Return the [X, Y] coordinate for the center point of the cell that contains the specified text.  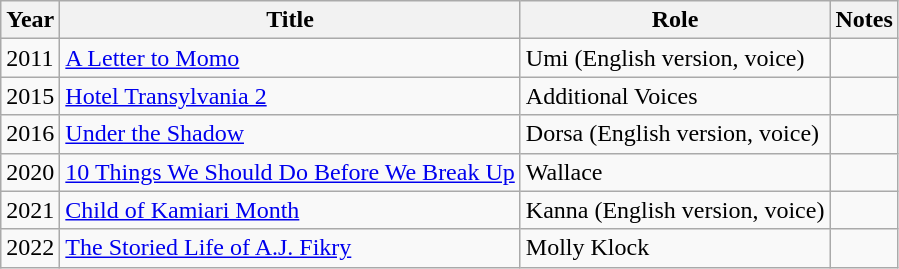
Umi (English version, voice) [675, 58]
Child of Kamiari Month [290, 210]
The Storied Life of A.J. Fikry [290, 248]
Role [675, 20]
2020 [30, 172]
2011 [30, 58]
Notes [864, 20]
Title [290, 20]
10 Things We Should Do Before We Break Up [290, 172]
Hotel Transylvania 2 [290, 96]
Year [30, 20]
2022 [30, 248]
Kanna (English version, voice) [675, 210]
2021 [30, 210]
Molly Klock [675, 248]
Wallace [675, 172]
Under the Shadow [290, 134]
Dorsa (English version, voice) [675, 134]
Additional Voices [675, 96]
A Letter to Momo [290, 58]
2015 [30, 96]
2016 [30, 134]
